Pinpoint the cell where the given text exists, returning its [x, y] midpoint coordinate. 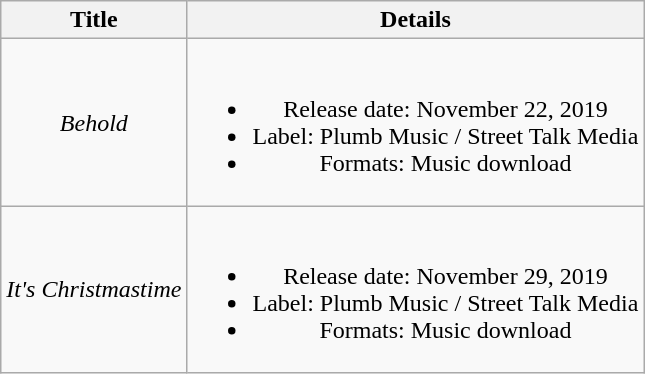
Details [416, 20]
Behold [94, 122]
It's Christmastime [94, 290]
Title [94, 20]
Release date: November 22, 2019Label: Plumb Music / Street Talk MediaFormats: Music download [416, 122]
Release date: November 29, 2019Label: Plumb Music / Street Talk MediaFormats: Music download [416, 290]
